Search for the cell housing the specified text and yield its [X, Y] center coordinate. 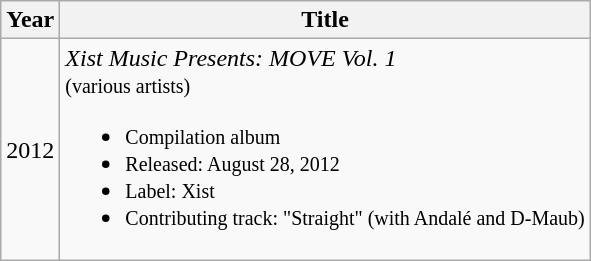
Title [325, 20]
2012 [30, 150]
Year [30, 20]
